Return the (X, Y) coordinate for the center point of the cell that contains the specified text.  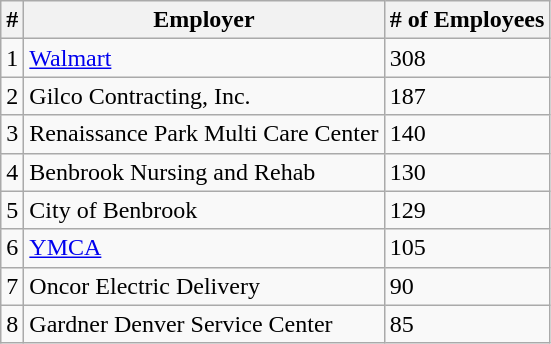
3 (12, 134)
187 (467, 96)
90 (467, 286)
Renaissance Park Multi Care Center (204, 134)
Employer (204, 20)
4 (12, 172)
140 (467, 134)
2 (12, 96)
130 (467, 172)
85 (467, 324)
Oncor Electric Delivery (204, 286)
5 (12, 210)
# (12, 20)
6 (12, 248)
Gardner Denver Service Center (204, 324)
# of Employees (467, 20)
City of Benbrook (204, 210)
7 (12, 286)
Walmart (204, 58)
105 (467, 248)
8 (12, 324)
1 (12, 58)
YMCA (204, 248)
308 (467, 58)
Gilco Contracting, Inc. (204, 96)
Benbrook Nursing and Rehab (204, 172)
129 (467, 210)
